Pinpoint the cell where the given text exists, returning its [X, Y] midpoint coordinate. 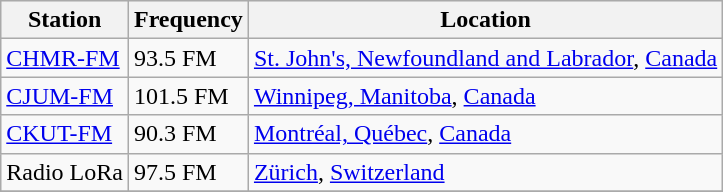
101.5 FM [188, 96]
Frequency [188, 20]
Zürich, Switzerland [485, 172]
Station [65, 20]
Montréal, Québec, Canada [485, 134]
CHMR-FM [65, 58]
Winnipeg, Manitoba, Canada [485, 96]
Radio LoRa [65, 172]
Location [485, 20]
97.5 FM [188, 172]
93.5 FM [188, 58]
90.3 FM [188, 134]
CKUT-FM [65, 134]
CJUM-FM [65, 96]
St. John's, Newfoundland and Labrador, Canada [485, 58]
